Scan for the cell matching the given text and deliver its [X, Y] coordinate at center. 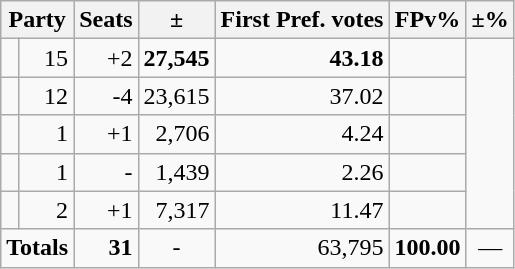
Party [38, 20]
Totals [38, 248]
± [176, 20]
4.24 [302, 134]
43.18 [302, 58]
+2 [106, 58]
FPv% [428, 20]
2 [46, 210]
7,317 [176, 210]
2,706 [176, 134]
2.26 [302, 172]
23,615 [176, 96]
37.02 [302, 96]
First Pref. votes [302, 20]
27,545 [176, 58]
Seats [106, 20]
12 [46, 96]
— [490, 248]
63,795 [302, 248]
±% [490, 20]
31 [106, 248]
1,439 [176, 172]
11.47 [302, 210]
-4 [106, 96]
100.00 [428, 248]
15 [46, 58]
